Find where the given text appears and provide that cell's center as [x, y] coordinate. 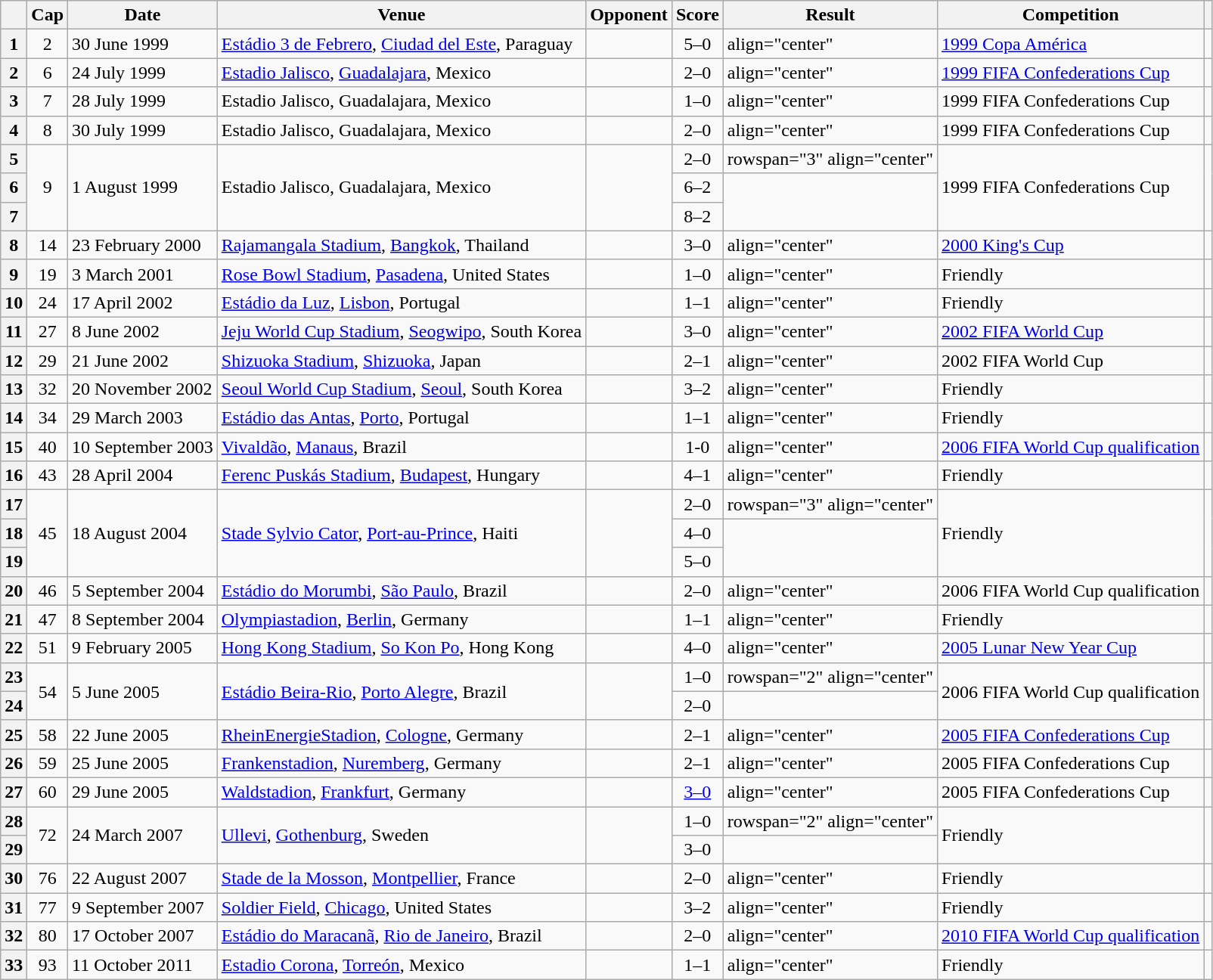
Ferenc Puskás Stadium, Budapest, Hungary [401, 476]
33 [14, 965]
46 [48, 591]
Venue [401, 15]
Seoul World Cup Stadium, Seoul, South Korea [401, 389]
Result [830, 15]
Opponent [629, 15]
45 [48, 533]
17 [14, 504]
28 [14, 820]
Stade de la Mosson, Montpellier, France [401, 879]
5 [14, 159]
54 [48, 691]
Shizuoka Stadium, Shizuoka, Japan [401, 361]
20 November 2002 [143, 389]
60 [48, 792]
29 June 2005 [143, 792]
Estádio do Morumbi, São Paulo, Brazil [401, 591]
12 [14, 361]
Soldier Field, Chicago, United States [401, 907]
28 July 1999 [143, 101]
1 [14, 44]
25 [14, 734]
17 October 2007 [143, 936]
3 March 2001 [143, 274]
59 [48, 763]
24 March 2007 [143, 835]
25 June 2005 [143, 763]
58 [48, 734]
23 February 2000 [143, 245]
21 [14, 619]
28 April 2004 [143, 476]
1-0 [697, 447]
Estádio das Antas, Porto, Portugal [401, 418]
6–2 [697, 188]
22 [14, 648]
10 [14, 302]
15 [14, 447]
1 August 1999 [143, 188]
11 October 2011 [143, 965]
22 June 2005 [143, 734]
40 [48, 447]
2000 King's Cup [1071, 245]
RheinEnergieStadion, Cologne, Germany [401, 734]
80 [48, 936]
8–2 [697, 216]
Date [143, 15]
30 June 1999 [143, 44]
Waldstadion, Frankfurt, Germany [401, 792]
23 [14, 677]
11 [14, 331]
8 September 2004 [143, 619]
30 [14, 879]
24 July 1999 [143, 73]
4–1 [697, 476]
29 March 2003 [143, 418]
5 June 2005 [143, 691]
20 [14, 591]
9 September 2007 [143, 907]
Jeju World Cup Stadium, Seogwipo, South Korea [401, 331]
Estádio Beira-Rio, Porto Alegre, Brazil [401, 691]
93 [48, 965]
34 [48, 418]
Estadio Corona, Torreón, Mexico [401, 965]
10 September 2003 [143, 447]
77 [48, 907]
17 April 2002 [143, 302]
31 [14, 907]
Frankenstadion, Nuremberg, Germany [401, 763]
43 [48, 476]
Score [697, 15]
Competition [1071, 15]
51 [48, 648]
22 August 2007 [143, 879]
30 July 1999 [143, 130]
Rajamangala Stadium, Bangkok, Thailand [401, 245]
9 February 2005 [143, 648]
Estádio do Maracanã, Rio de Janeiro, Brazil [401, 936]
3 [14, 101]
Cap [48, 15]
4 [14, 130]
2010 FIFA World Cup qualification [1071, 936]
Estádio 3 de Febrero, Ciudad del Este, Paraguay [401, 44]
5 September 2004 [143, 591]
Olympiastadion, Berlin, Germany [401, 619]
16 [14, 476]
47 [48, 619]
72 [48, 835]
18 August 2004 [143, 533]
1999 Copa América [1071, 44]
8 June 2002 [143, 331]
2005 Lunar New Year Cup [1071, 648]
13 [14, 389]
18 [14, 533]
Vivaldão, Manaus, Brazil [401, 447]
76 [48, 879]
Ullevi, Gothenburg, Sweden [401, 835]
Rose Bowl Stadium, Pasadena, United States [401, 274]
26 [14, 763]
Hong Kong Stadium, So Kon Po, Hong Kong [401, 648]
21 June 2002 [143, 361]
Stade Sylvio Cator, Port-au-Prince, Haiti [401, 533]
Estádio da Luz, Lisbon, Portugal [401, 302]
